Determine the [X, Y] coordinate at the center of the cell enclosing the given text.  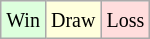
Loss [126, 20]
Win [24, 20]
Draw [72, 20]
